From the cell containing the given text, extract its center point as (X, Y) coordinate. 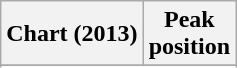
Peakposition (189, 34)
Chart (2013) (72, 34)
